Output the [X, Y] coordinate of the center of the cell containing the given text.  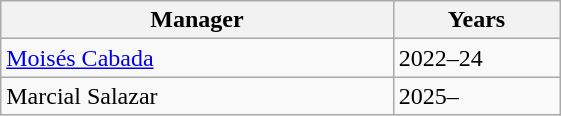
Marcial Salazar [197, 96]
2022–24 [476, 58]
2025– [476, 96]
Moisés Cabada [197, 58]
Manager [197, 20]
Years [476, 20]
